Output the (x, y) coordinate of the center of the cell containing the given text.  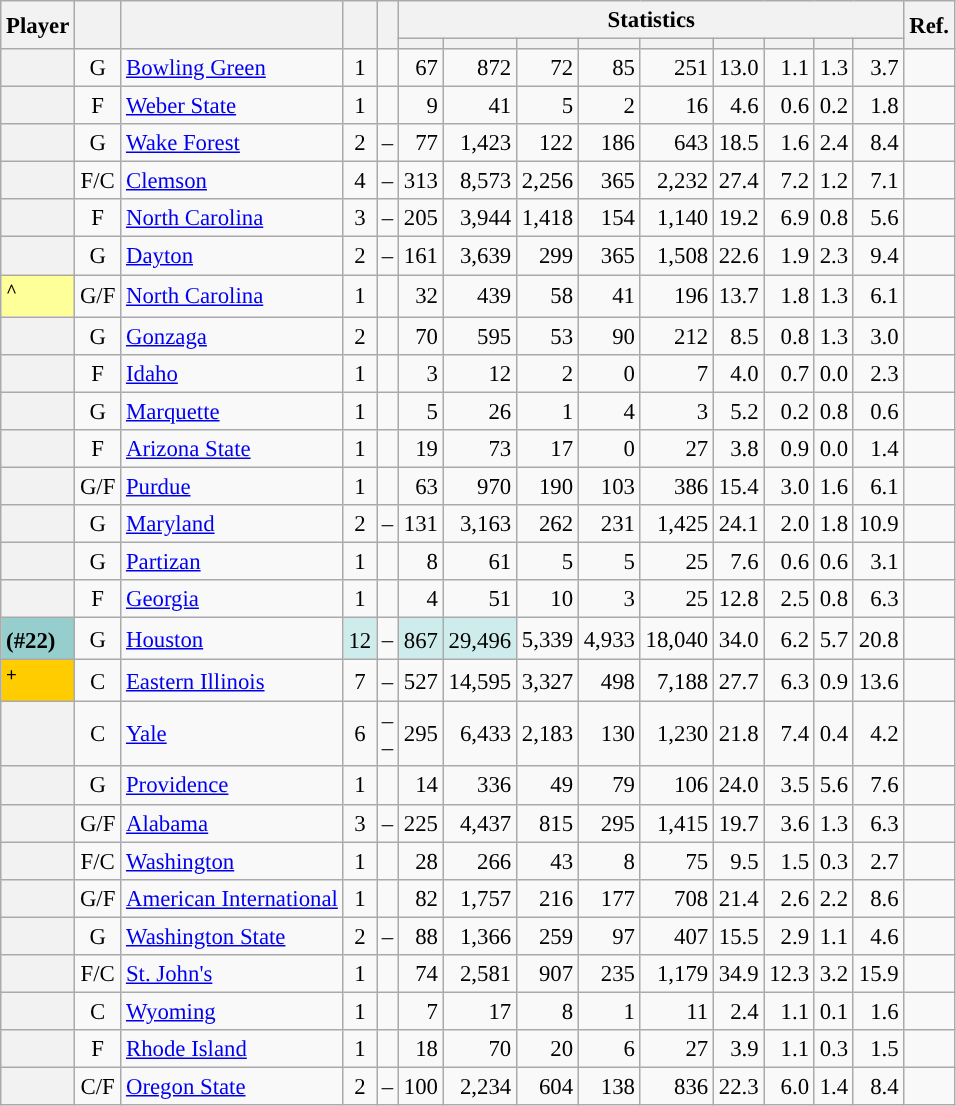
Alabama (232, 823)
27.7 (738, 681)
225 (422, 823)
16 (676, 106)
21.8 (738, 734)
8,573 (480, 181)
1,140 (676, 219)
Partizan (232, 561)
49 (548, 786)
10.9 (878, 524)
13.6 (878, 681)
4.2 (878, 734)
1.2 (834, 181)
18 (422, 1049)
2.7 (878, 861)
386 (676, 486)
82 (422, 898)
262 (548, 524)
15.4 (738, 486)
21.4 (738, 898)
Arizona State (232, 449)
Dayton (232, 256)
643 (676, 143)
43 (548, 861)
1,366 (480, 936)
18.5 (738, 143)
2,581 (480, 974)
2,234 (480, 1086)
13.7 (738, 296)
Washington (232, 861)
9 (422, 106)
7.1 (878, 181)
(#22) (38, 639)
Providence (232, 786)
15.9 (878, 974)
Ref. (929, 25)
67 (422, 68)
122 (548, 143)
131 (422, 524)
61 (480, 561)
527 (422, 681)
0.1 (834, 1011)
3,327 (548, 681)
St. John's (232, 974)
22.3 (738, 1086)
872 (480, 68)
11 (676, 1011)
29,496 (480, 639)
604 (548, 1086)
439 (480, 296)
4,933 (609, 639)
22.6 (738, 256)
19.7 (738, 823)
2.5 (789, 599)
Idaho (232, 373)
2.6 (789, 898)
3.1 (878, 561)
5,339 (548, 639)
77 (422, 143)
Bowling Green (232, 68)
American International (232, 898)
20.8 (878, 639)
15.5 (738, 936)
3.9 (738, 1049)
1,415 (676, 823)
85 (609, 68)
212 (676, 336)
1,179 (676, 974)
24.1 (738, 524)
595 (480, 336)
6,433 (480, 734)
Purdue (232, 486)
53 (548, 336)
235 (609, 974)
5.7 (834, 639)
407 (676, 936)
Georgia (232, 599)
2.2 (834, 898)
3,944 (480, 219)
3.5 (789, 786)
3,163 (480, 524)
Marquette (232, 411)
Houston (232, 639)
–– (388, 734)
Wake Forest (232, 143)
34.0 (738, 639)
19 (422, 449)
0.7 (789, 373)
74 (422, 974)
Rhode Island (232, 1049)
88 (422, 936)
27.4 (738, 181)
14,595 (480, 681)
Maryland (232, 524)
34.9 (738, 974)
205 (422, 219)
130 (609, 734)
58 (548, 296)
75 (676, 861)
1,418 (548, 219)
154 (609, 219)
138 (609, 1086)
Statistics (652, 20)
313 (422, 181)
Player (38, 25)
97 (609, 936)
18,040 (676, 639)
2.9 (789, 936)
Oregon State (232, 1086)
1,508 (676, 256)
Weber State (232, 106)
1.9 (789, 256)
0.4 (834, 734)
867 (422, 639)
90 (609, 336)
3,639 (480, 256)
+ (38, 681)
266 (480, 861)
3.6 (789, 823)
Washington State (232, 936)
8.6 (878, 898)
190 (548, 486)
19.2 (738, 219)
Eastern Illinois (232, 681)
161 (422, 256)
2,232 (676, 181)
196 (676, 296)
6.2 (789, 639)
6.0 (789, 1086)
815 (548, 823)
836 (676, 1086)
C/F (98, 1086)
79 (609, 786)
231 (609, 524)
177 (609, 898)
14 (422, 786)
32 (422, 296)
3.7 (878, 68)
106 (676, 786)
72 (548, 68)
20 (548, 1049)
9.4 (878, 256)
100 (422, 1086)
9.5 (738, 861)
28 (422, 861)
Gonzaga (232, 336)
907 (548, 974)
3.2 (834, 974)
1,423 (480, 143)
2,183 (548, 734)
Wyoming (232, 1011)
103 (609, 486)
73 (480, 449)
12.8 (738, 599)
708 (676, 898)
4,437 (480, 823)
^ (38, 296)
259 (548, 936)
1,757 (480, 898)
3.8 (738, 449)
24.0 (738, 786)
7,188 (676, 681)
251 (676, 68)
498 (609, 681)
5.2 (738, 411)
2.0 (789, 524)
7.2 (789, 181)
12.3 (789, 974)
8.5 (738, 336)
51 (480, 599)
970 (480, 486)
1,425 (676, 524)
63 (422, 486)
26 (480, 411)
336 (480, 786)
7.4 (789, 734)
Yale (232, 734)
6.9 (789, 219)
13.0 (738, 68)
4.0 (738, 373)
1,230 (676, 734)
299 (548, 256)
216 (548, 898)
10 (548, 599)
186 (609, 143)
Clemson (232, 181)
2,256 (548, 181)
